Search for the cell housing the specified text and yield its (X, Y) center coordinate. 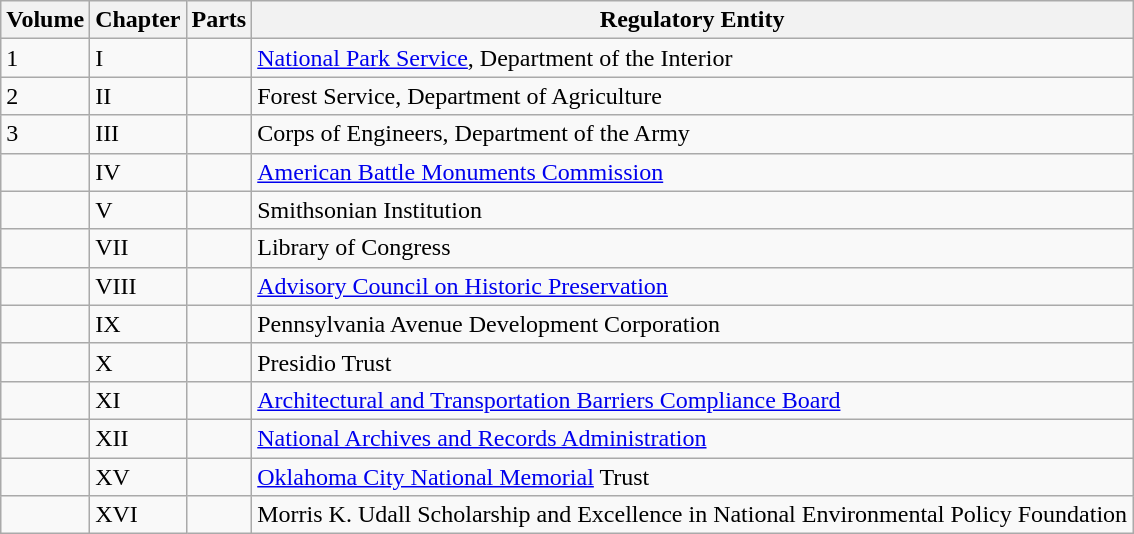
Pennsylvania Avenue Development Corporation (692, 324)
IV (138, 172)
Library of Congress (692, 248)
X (138, 362)
Chapter (138, 20)
Advisory Council on Historic Preservation (692, 286)
Forest Service, Department of Agriculture (692, 96)
Presidio Trust (692, 362)
XII (138, 438)
II (138, 96)
Volume (46, 20)
XI (138, 400)
Corps of Engineers, Department of the Army (692, 134)
Smithsonian Institution (692, 210)
American Battle Monuments Commission (692, 172)
XV (138, 477)
XVI (138, 515)
National Archives and Records Administration (692, 438)
National Park Service, Department of the Interior (692, 58)
2 (46, 96)
V (138, 210)
VII (138, 248)
Oklahoma City National Memorial Trust (692, 477)
Architectural and Transportation Barriers Compliance Board (692, 400)
1 (46, 58)
3 (46, 134)
VIII (138, 286)
Parts (219, 20)
I (138, 58)
Morris K. Udall Scholarship and Excellence in National Environmental Policy Foundation (692, 515)
IX (138, 324)
III (138, 134)
Regulatory Entity (692, 20)
